From the cell containing the given text, extract its center point as [x, y] coordinate. 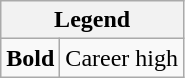
Career high [122, 58]
Bold [30, 58]
Legend [92, 20]
